Locate the cell with the specified text and output its [x, y] center coordinate. 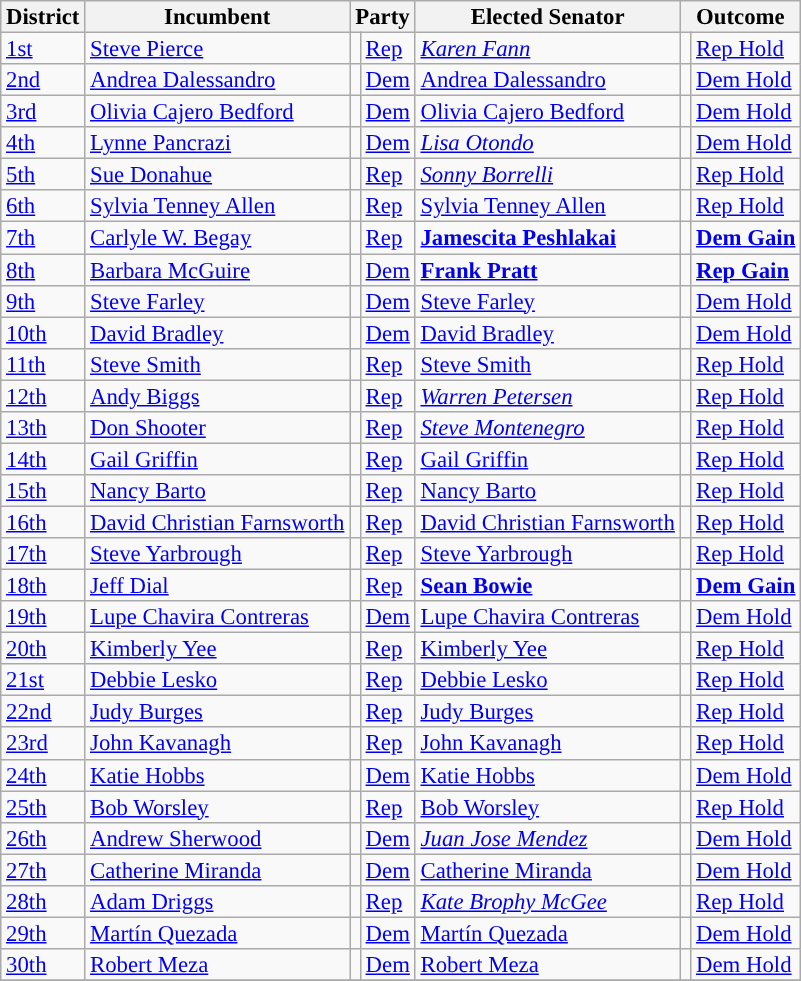
Jeff Dial [218, 586]
12th [43, 396]
23rd [43, 744]
Juan Jose Mendez [548, 838]
15th [43, 491]
Jamescita Peshlakai [548, 238]
Andrew Sherwood [218, 838]
26th [43, 838]
1st [43, 49]
3rd [43, 112]
6th [43, 206]
Sonny Borrelli [548, 175]
Barbara McGuire [218, 270]
18th [43, 586]
16th [43, 522]
19th [43, 617]
27th [43, 870]
4th [43, 143]
Party [382, 17]
Warren Petersen [548, 396]
9th [43, 301]
Steve Pierce [218, 49]
Carlyle W. Begay [218, 238]
Steve Montenegro [548, 428]
Elected Senator [548, 17]
Don Shooter [218, 428]
Rep Gain [746, 270]
22nd [43, 712]
30th [43, 965]
20th [43, 649]
10th [43, 333]
14th [43, 459]
Sue Donahue [218, 175]
Sean Bowie [548, 586]
Kate Brophy McGee [548, 902]
29th [43, 933]
2nd [43, 80]
Lynne Pancrazi [218, 143]
Incumbent [218, 17]
25th [43, 807]
Lisa Otondo [548, 143]
11th [43, 364]
24th [43, 775]
7th [43, 238]
21st [43, 680]
District [43, 17]
13th [43, 428]
Adam Driggs [218, 902]
5th [43, 175]
17th [43, 554]
28th [43, 902]
Frank Pratt [548, 270]
8th [43, 270]
Andy Biggs [218, 396]
Karen Fann [548, 49]
Outcome [740, 17]
